Search for the cell housing the specified text and yield its (X, Y) center coordinate. 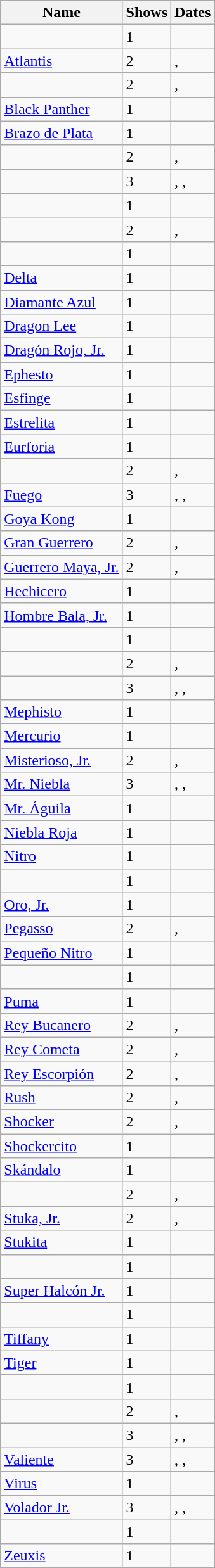
Rey Cometa (62, 1049)
Mercurio (62, 736)
Tiger (62, 1363)
Fuego (62, 495)
Dragón Rojo, Jr. (62, 350)
Volador Jr. (62, 1508)
Dragon Lee (62, 326)
Rey Escorpión (62, 1074)
Mephisto (62, 712)
Delta (62, 277)
Niebla Roja (62, 832)
Guerrero Maya, Jr. (62, 567)
Stukita (62, 1242)
Gran Guerrero (62, 543)
Atlantis (62, 61)
Misterioso, Jr. (62, 760)
Pegasso (62, 929)
Hombre Bala, Jr. (62, 615)
Zeuxis (62, 1556)
Rey Bucanero (62, 1025)
Valiente (62, 1459)
Oro, Jr. (62, 905)
Hechicero (62, 591)
Skándalo (62, 1170)
Diamante Azul (62, 302)
Brazo de Plata (62, 133)
Tiffany (62, 1339)
Estrelita (62, 423)
Goya Kong (62, 519)
Ephesto (62, 374)
Dates (193, 13)
Mr. Águila (62, 808)
Shows (147, 13)
Pequeño Nitro (62, 953)
Virus (62, 1484)
Rush (62, 1098)
Shockercito (62, 1146)
Puma (62, 1001)
Shocker (62, 1122)
Esfinge (62, 398)
Eurforia (62, 447)
Black Panther (62, 109)
Name (62, 13)
Mr. Niebla (62, 784)
Nitro (62, 857)
Stuka, Jr. (62, 1218)
Super Halcón Jr. (62, 1291)
